Return the [X, Y] coordinate for the center point of the cell that contains the specified text.  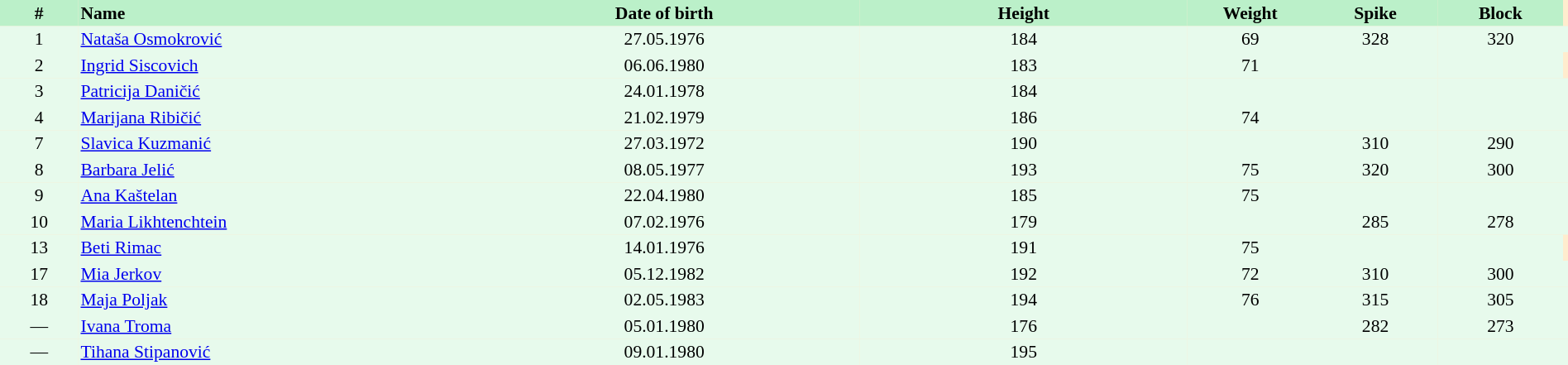
07.02.1976 [664, 222]
27.05.1976 [664, 40]
194 [1024, 300]
273 [1500, 326]
Maria Likhtenchtein [273, 222]
Slavica Kuzmanić [273, 144]
21.02.1979 [664, 118]
2 [39, 65]
17 [39, 274]
192 [1024, 274]
24.01.1978 [664, 91]
305 [1500, 300]
10 [39, 222]
3 [39, 91]
186 [1024, 118]
Ingrid Siscovich [273, 65]
Barbara Jelić [273, 170]
278 [1500, 222]
Maja Poljak [273, 300]
Block [1500, 13]
74 [1250, 118]
# [39, 13]
Nataša Osmokrović [273, 40]
05.12.1982 [664, 274]
Mia Jerkov [273, 274]
9 [39, 195]
72 [1250, 274]
183 [1024, 65]
8 [39, 170]
Weight [1250, 13]
02.05.1983 [664, 300]
Name [273, 13]
18 [39, 300]
285 [1374, 222]
315 [1374, 300]
Patricija Daničić [273, 91]
Date of birth [664, 13]
76 [1250, 300]
193 [1024, 170]
191 [1024, 248]
14.01.1976 [664, 248]
176 [1024, 326]
Ana Kaštelan [273, 195]
08.05.1977 [664, 170]
Beti Rimac [273, 248]
05.01.1980 [664, 326]
Ivana Troma [273, 326]
27.03.1972 [664, 144]
179 [1024, 222]
71 [1250, 65]
290 [1500, 144]
Height [1024, 13]
328 [1374, 40]
22.04.1980 [664, 195]
185 [1024, 195]
13 [39, 248]
4 [39, 118]
— [39, 326]
Marijana Ribičić [273, 118]
7 [39, 144]
1 [39, 40]
06.06.1980 [664, 65]
282 [1374, 326]
190 [1024, 144]
69 [1250, 40]
Spike [1374, 13]
